For the text-containing cell, return its midpoint in (x, y) coordinate format. 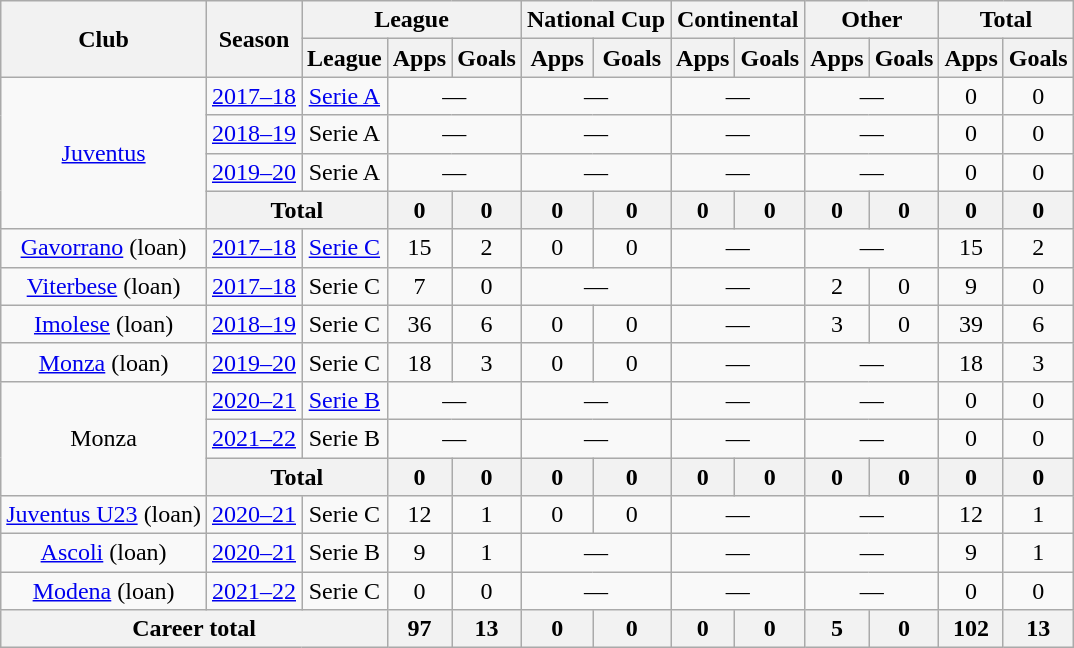
Ascoli (loan) (104, 553)
36 (419, 324)
Continental (738, 20)
5 (837, 629)
102 (971, 629)
Career total (194, 629)
Season (254, 39)
39 (971, 324)
97 (419, 629)
Modena (loan) (104, 591)
Club (104, 39)
Gavorrano (loan) (104, 248)
7 (419, 286)
Juventus (104, 153)
Imolese (loan) (104, 324)
Juventus U23 (loan) (104, 515)
Monza (loan) (104, 362)
Other (872, 20)
Monza (104, 438)
Viterbese (loan) (104, 286)
National Cup (596, 20)
